From the cell containing the given text, extract its center point as [x, y] coordinate. 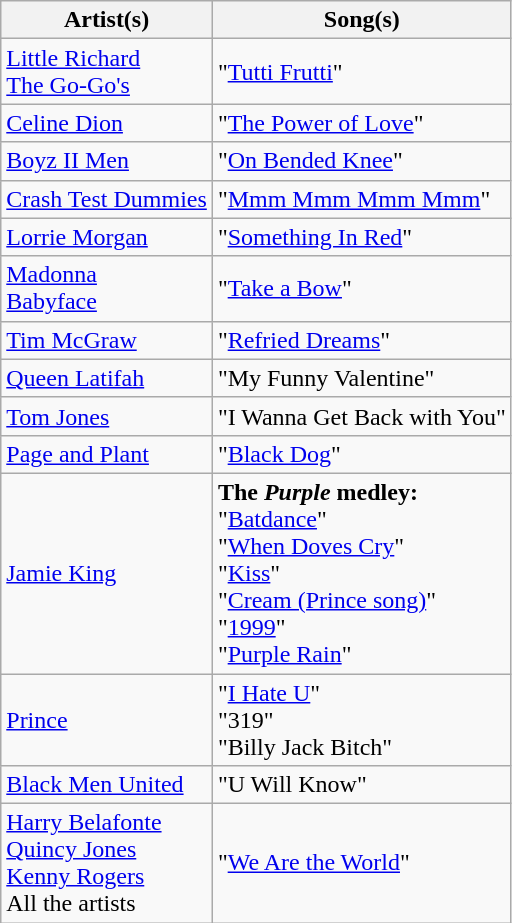
Tim McGraw [107, 340]
Celine Dion [107, 123]
Lorrie Morgan [107, 237]
Crash Test Dummies [107, 199]
MadonnaBabyface [107, 288]
Little RichardThe Go-Go's [107, 72]
"The Power of Love" [362, 123]
"I Hate U""319""Billy Jack Bitch" [362, 720]
"Refried Dreams" [362, 340]
"My Funny Valentine" [362, 378]
"We Are the World" [362, 864]
Tom Jones [107, 416]
Boyz II Men [107, 161]
"On Bended Knee" [362, 161]
"Black Dog" [362, 454]
"Something In Red" [362, 237]
Jamie King [107, 573]
Artist(s) [107, 20]
Queen Latifah [107, 378]
"U Will Know" [362, 785]
Harry BelafonteQuincy JonesKenny RogersAll the artists [107, 864]
Song(s) [362, 20]
The Purple medley:"Batdance""When Doves Cry""Kiss""Cream (Prince song)""1999""Purple Rain" [362, 573]
Black Men United [107, 785]
"Tutti Frutti" [362, 72]
"Mmm Mmm Mmm Mmm" [362, 199]
Prince [107, 720]
"I Wanna Get Back with You" [362, 416]
Page and Plant [107, 454]
"Take a Bow" [362, 288]
